Identify which cell holds the provided text, then report its [X, Y] central coordinate. 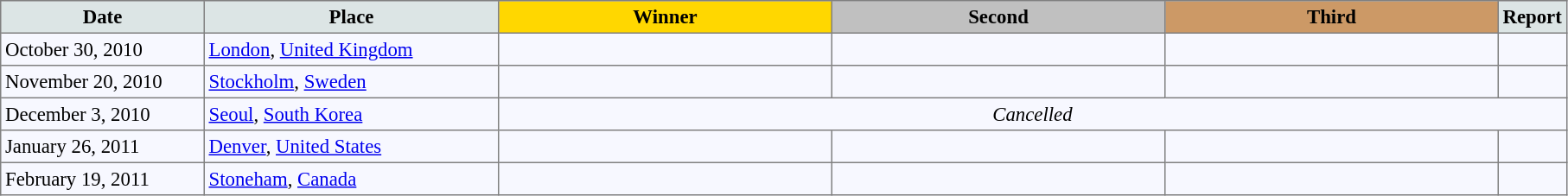
Winner [666, 17]
Stockholm, Sweden [351, 82]
Seoul, South Korea [351, 114]
Report [1532, 17]
October 30, 2010 [103, 49]
London, United Kingdom [351, 49]
December 3, 2010 [103, 114]
Third [1332, 17]
Date [103, 17]
Place [351, 17]
January 26, 2011 [103, 147]
Cancelled [1032, 114]
Second [998, 17]
November 20, 2010 [103, 82]
February 19, 2011 [103, 179]
Denver, United States [351, 147]
Stoneham, Canada [351, 179]
